Capture the cell that displays the provided text and extract its (X, Y) central coordinate. 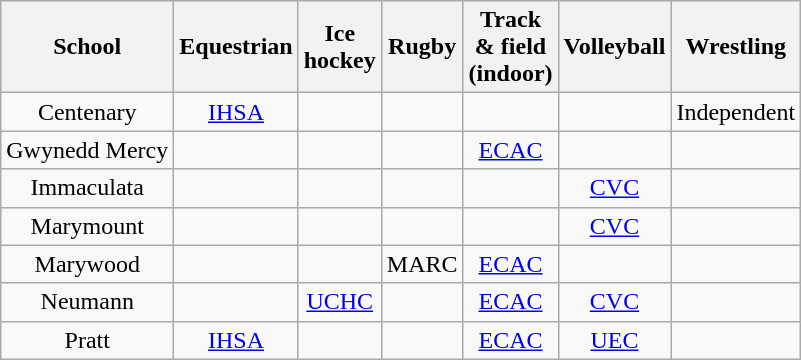
Centenary (88, 112)
UCHC (340, 302)
Marymount (88, 226)
Volleyball (614, 47)
School (88, 47)
Equestrian (236, 47)
Pratt (88, 340)
Independent (736, 112)
Immaculata (88, 188)
Marywood (88, 264)
Track& field(indoor) (510, 47)
Gwynedd Mercy (88, 150)
MARC (422, 264)
UEC (614, 340)
Rugby (422, 47)
Neumann (88, 302)
Icehockey (340, 47)
Wrestling (736, 47)
